Pinpoint the cell where the given text exists, returning its [x, y] midpoint coordinate. 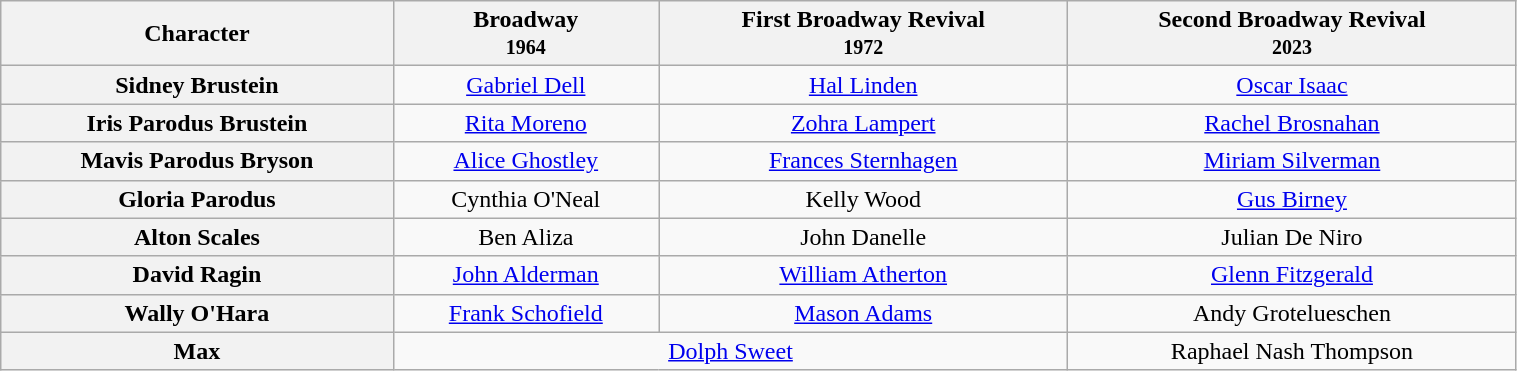
Rita Moreno [526, 123]
Gus Birney [1292, 199]
First Broadway Revival 1972 [862, 34]
Broadway 1964 [526, 34]
Hal Linden [862, 85]
Max [197, 351]
Ben Aliza [526, 237]
Sidney Brustein [197, 85]
Frances Sternhagen [862, 161]
William Atherton [862, 275]
Alice Ghostley [526, 161]
Andy Grotelueschen [1292, 313]
Miriam Silverman [1292, 161]
Rachel Brosnahan [1292, 123]
Glenn Fitzgerald [1292, 275]
Raphael Nash Thompson [1292, 351]
Wally O'Hara [197, 313]
John Alderman [526, 275]
John Danelle [862, 237]
Mason Adams [862, 313]
Mavis Parodus Bryson [197, 161]
Gabriel Dell [526, 85]
Dolph Sweet [730, 351]
David Ragin [197, 275]
Zohra Lampert [862, 123]
Character [197, 34]
Oscar Isaac [1292, 85]
Alton Scales [197, 237]
Iris Parodus Brustein [197, 123]
Frank Schofield [526, 313]
Cynthia O'Neal [526, 199]
Julian De Niro [1292, 237]
Gloria Parodus [197, 199]
Kelly Wood [862, 199]
Second Broadway Revival 2023 [1292, 34]
